From the cell containing the given text, extract its center point as (x, y) coordinate. 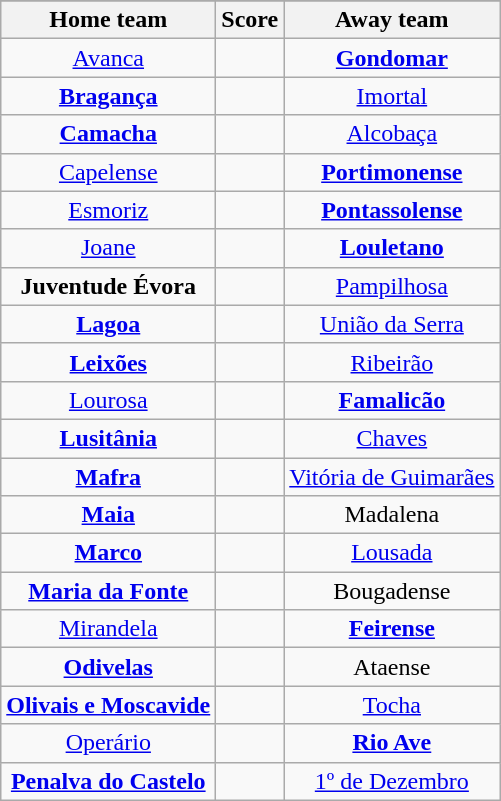
Imortal (392, 96)
Home team (108, 20)
Away team (392, 20)
Portimonense (392, 172)
Bougadense (392, 591)
Feirense (392, 629)
Operário (108, 743)
Capelense (108, 172)
Odivelas (108, 667)
Maia (108, 515)
Olivais e Moscavide (108, 705)
Lusitânia (108, 438)
Pontassolense (392, 210)
Avanca (108, 58)
Famalicão (392, 400)
Joane (108, 248)
Lagoa (108, 324)
Esmoriz (108, 210)
Leixões (108, 362)
Tocha (392, 705)
Ribeirão (392, 362)
Rio Ave (392, 743)
Lousada (392, 553)
Penalva do Castelo (108, 781)
Score (250, 20)
União da Serra (392, 324)
Maria da Fonte (108, 591)
Juventude Évora (108, 286)
Bragança (108, 96)
Lourosa (108, 400)
Vitória de Guimarães (392, 477)
Camacha (108, 134)
Alcobaça (392, 134)
Ataense (392, 667)
Madalena (392, 515)
Mirandela (108, 629)
Pampilhosa (392, 286)
1º de Dezembro (392, 781)
Mafra (108, 477)
Gondomar (392, 58)
Chaves (392, 438)
Louletano (392, 248)
Marco (108, 553)
